Detect which cell encompasses the target text, then output its [x, y] center coordinate. 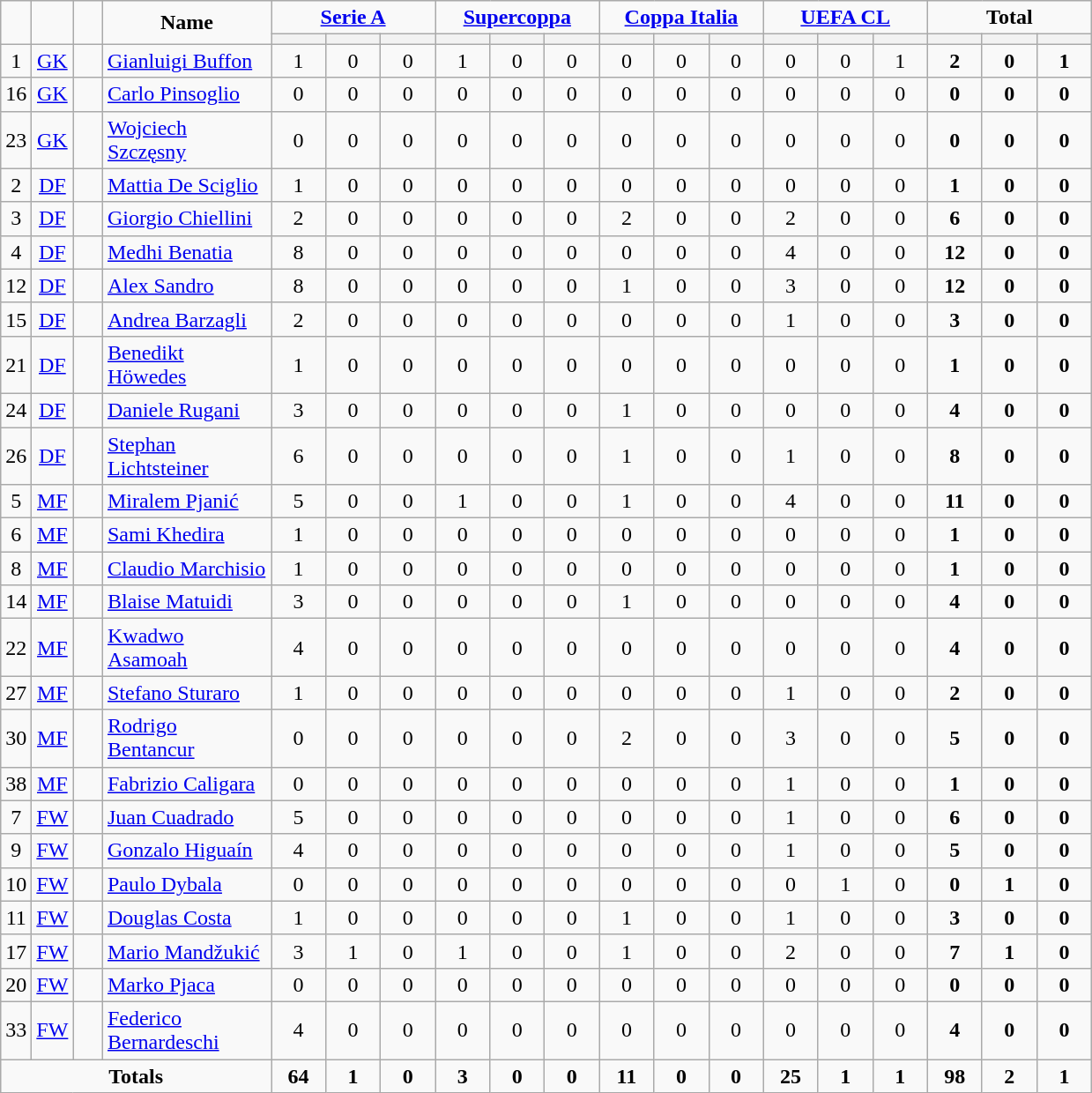
Kwadwo Asamoah [187, 647]
22 [16, 647]
Federico Bernardeschi [187, 1030]
Totals [136, 1076]
23 [16, 139]
Andrea Barzagli [187, 319]
17 [16, 951]
Coppa Italia [681, 18]
14 [16, 602]
64 [299, 1076]
Daniele Rugani [187, 410]
30 [16, 739]
Supercoppa [517, 18]
Gianluigi Buffon [187, 61]
Giorgio Chiellini [187, 219]
Serie A [353, 18]
Total [1009, 18]
15 [16, 319]
Marko Pjaca [187, 985]
Stephan Lichtsteiner [187, 455]
98 [955, 1076]
Mattia De Sciglio [187, 185]
Carlo Pinsoglio [187, 94]
9 [16, 851]
Blaise Matuidi [187, 602]
Alex Sandro [187, 286]
24 [16, 410]
Miralem Pjanić [187, 502]
Gonzalo Higuaín [187, 851]
25 [791, 1076]
Mario Mandžukić [187, 951]
Fabrizio Caligara [187, 784]
33 [16, 1030]
38 [16, 784]
Name [187, 23]
Benedikt Höwedes [187, 365]
Stefano Sturaro [187, 693]
Paulo Dybala [187, 884]
UEFA CL [845, 18]
21 [16, 365]
16 [16, 94]
Juan Cuadrado [187, 817]
26 [16, 455]
Sami Khedira [187, 535]
10 [16, 884]
Douglas Costa [187, 918]
Claudio Marchisio [187, 569]
27 [16, 693]
20 [16, 985]
Rodrigo Bentancur [187, 739]
Wojciech Szczęsny [187, 139]
Medhi Benatia [187, 252]
